Return the [x, y] coordinate for the center point of the cell that contains the specified text.  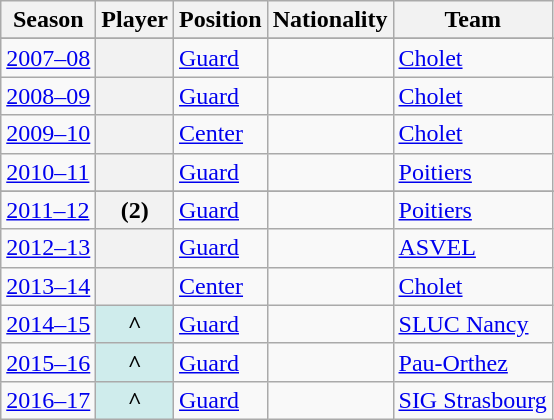
Player [135, 20]
Position [221, 20]
2012–13 [48, 248]
2007–08 [48, 58]
2011–12 [48, 210]
(2) [135, 210]
2014–15 [48, 324]
Team [472, 20]
Nationality [330, 20]
Season [48, 20]
2010–11 [48, 172]
Pau-Orthez [472, 362]
SLUC Nancy [472, 324]
2009–10 [48, 134]
2015–16 [48, 362]
2016–17 [48, 400]
2013–14 [48, 286]
SIG Strasbourg [472, 400]
ASVEL [472, 248]
2008–09 [48, 96]
